Search for the cell housing the specified text and yield its [X, Y] center coordinate. 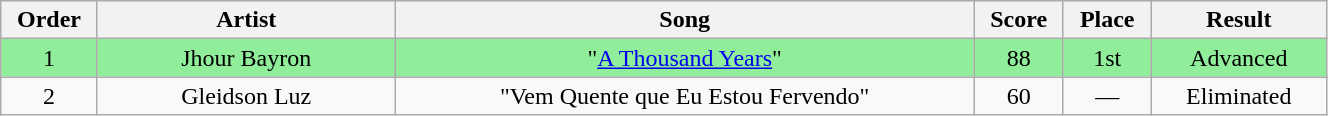
Jhour Bayron [246, 58]
1st [1107, 58]
"A Thousand Years" [684, 58]
60 [1018, 96]
2 [49, 96]
Place [1107, 20]
Result [1238, 20]
Song [684, 20]
1 [49, 58]
"Vem Quente que Eu Estou Fervendo" [684, 96]
Eliminated [1238, 96]
Artist [246, 20]
— [1107, 96]
Score [1018, 20]
88 [1018, 58]
Order [49, 20]
Gleidson Luz [246, 96]
Advanced [1238, 58]
